Detect which cell encompasses the target text, then output its (X, Y) center coordinate. 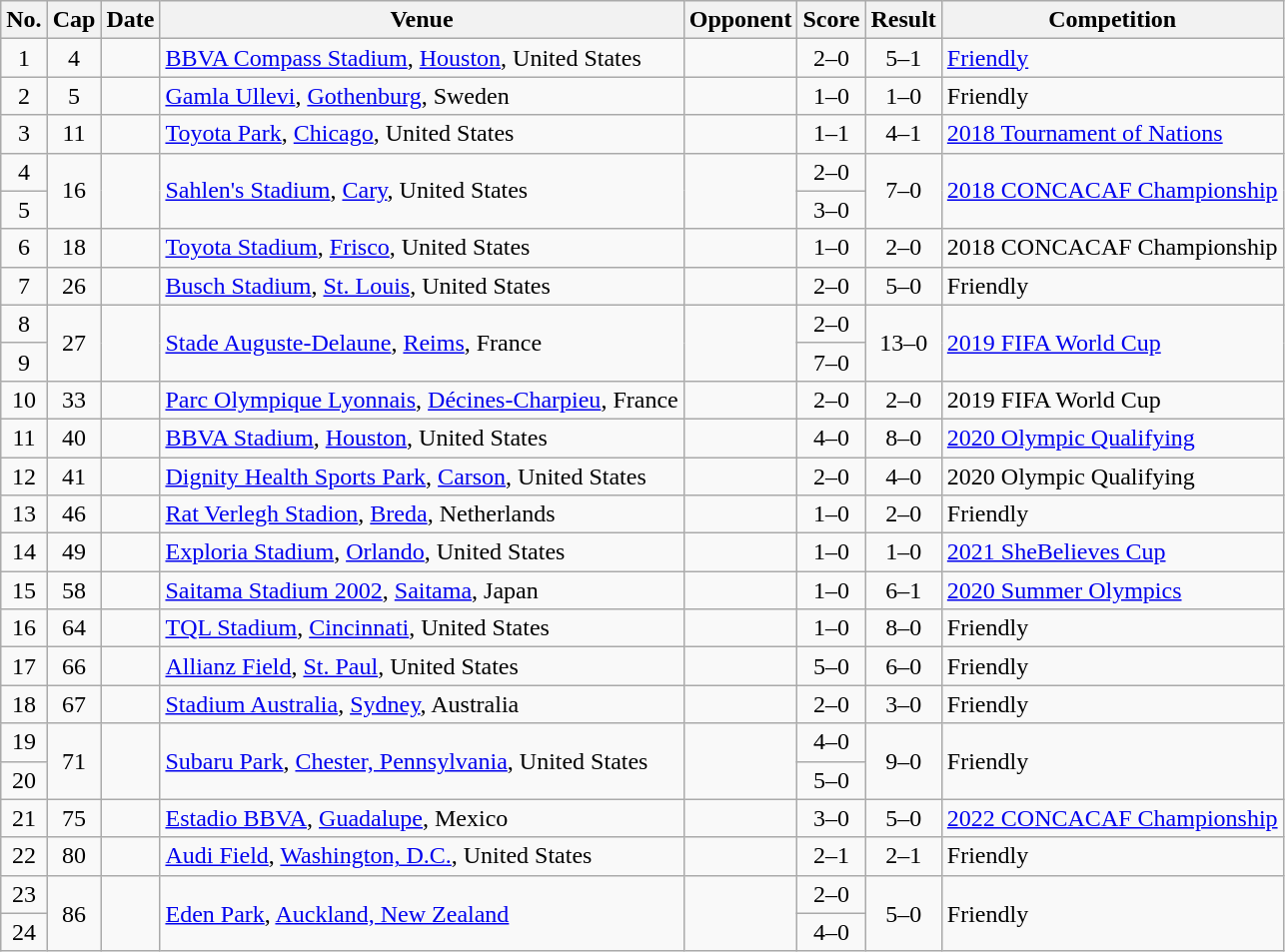
Score (831, 20)
Result (903, 20)
Exploria Stadium, Orlando, United States (422, 552)
86 (74, 913)
15 (24, 590)
4–1 (903, 134)
Toyota Stadium, Frisco, United States (422, 248)
22 (24, 856)
Date (130, 20)
Gamla Ullevi, Gothenburg, Sweden (422, 96)
BBVA Compass Stadium, Houston, United States (422, 58)
Venue (422, 20)
71 (74, 761)
20 (24, 780)
9 (24, 362)
Eden Park, Auckland, New Zealand (422, 913)
7 (24, 286)
2018 Tournament of Nations (1112, 134)
26 (74, 286)
TQL Stadium, Cincinnati, United States (422, 628)
33 (74, 400)
17 (24, 666)
Subaru Park, Chester, Pennsylvania, United States (422, 761)
58 (74, 590)
6 (24, 248)
BBVA Stadium, Houston, United States (422, 438)
2022 CONCACAF Championship (1112, 818)
46 (74, 514)
2020 Summer Olympics (1112, 590)
49 (74, 552)
9–0 (903, 761)
No. (24, 20)
Stadium Australia, Sydney, Australia (422, 704)
6–1 (903, 590)
24 (24, 932)
12 (24, 476)
Allianz Field, St. Paul, United States (422, 666)
6–0 (903, 666)
14 (24, 552)
Opponent (740, 20)
Cap (74, 20)
3 (24, 134)
Sahlen's Stadium, Cary, United States (422, 191)
2021 SheBelieves Cup (1112, 552)
Estadio BBVA, Guadalupe, Mexico (422, 818)
1–1 (831, 134)
13 (24, 514)
13–0 (903, 343)
Audi Field, Washington, D.C., United States (422, 856)
23 (24, 894)
21 (24, 818)
19 (24, 742)
5–1 (903, 58)
67 (74, 704)
Competition (1112, 20)
2 (24, 96)
Dignity Health Sports Park, Carson, United States (422, 476)
66 (74, 666)
10 (24, 400)
27 (74, 343)
8 (24, 324)
Rat Verlegh Stadion, Breda, Netherlands (422, 514)
Busch Stadium, St. Louis, United States (422, 286)
Toyota Park, Chicago, United States (422, 134)
Parc Olympique Lyonnais, Décines-Charpieu, France (422, 400)
80 (74, 856)
Saitama Stadium 2002, Saitama, Japan (422, 590)
1 (24, 58)
41 (74, 476)
Stade Auguste-Delaune, Reims, France (422, 343)
40 (74, 438)
75 (74, 818)
64 (74, 628)
